Extract the (x, y) coordinate from the center of the cell holding the provided text.  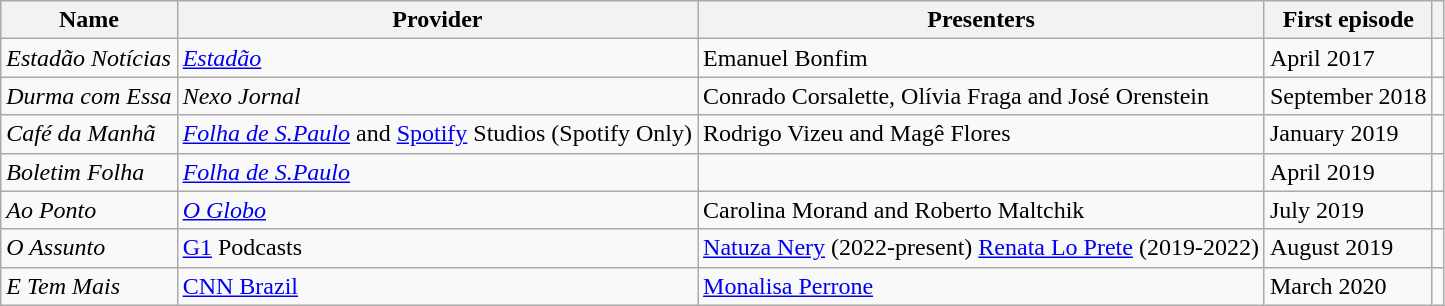
Rodrigo Vizeu and Magê Flores (982, 134)
Carolina Morand and Roberto Maltchik (982, 210)
G1 Podcasts (437, 248)
April 2017 (1348, 58)
Folha de S.Paulo (437, 172)
Ao Ponto (89, 210)
Café da Manhã (89, 134)
Folha de S.Paulo and Spotify Studios (Spotify Only) (437, 134)
Monalisa Perrone (982, 286)
March 2020 (1348, 286)
Name (89, 20)
Nexo Jornal (437, 96)
First episode (1348, 20)
Natuza Nery (2022-present) Renata Lo Prete (2019-2022) (982, 248)
Estadão Notícias (89, 58)
Conrado Corsalette, Olívia Fraga and José Orenstein (982, 96)
Boletim Folha (89, 172)
Estadão (437, 58)
Durma com Essa (89, 96)
Emanuel Bonfim (982, 58)
January 2019 (1348, 134)
September 2018 (1348, 96)
April 2019 (1348, 172)
E Tem Mais (89, 286)
July 2019 (1348, 210)
Presenters (982, 20)
O Globo (437, 210)
August 2019 (1348, 248)
O Assunto (89, 248)
Provider (437, 20)
CNN Brazil (437, 286)
